From the cell containing the given text, extract its center point as [X, Y] coordinate. 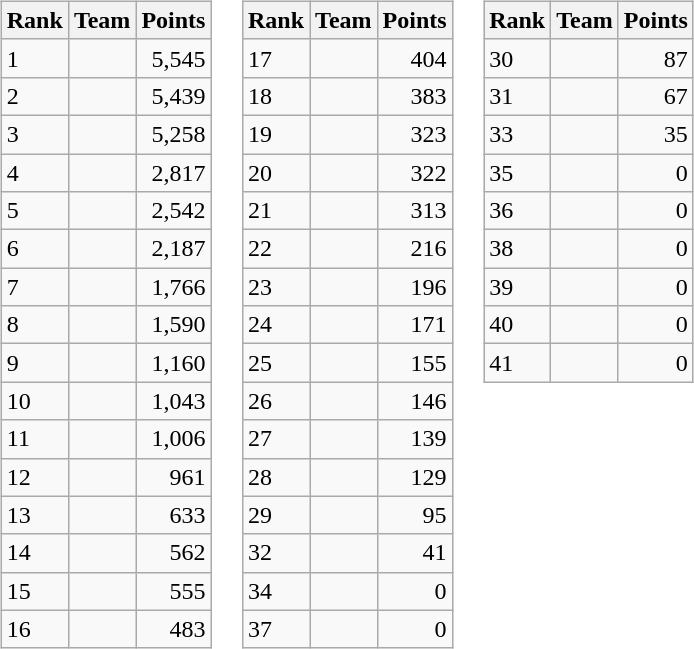
5 [34, 211]
1,006 [174, 439]
155 [414, 363]
9 [34, 363]
14 [34, 553]
39 [518, 287]
17 [276, 58]
2,542 [174, 211]
1,590 [174, 325]
8 [34, 325]
961 [174, 477]
28 [276, 477]
18 [276, 96]
32 [276, 553]
146 [414, 401]
313 [414, 211]
5,545 [174, 58]
404 [414, 58]
31 [518, 96]
26 [276, 401]
5,439 [174, 96]
27 [276, 439]
19 [276, 134]
633 [174, 515]
67 [656, 96]
25 [276, 363]
196 [414, 287]
11 [34, 439]
2,187 [174, 249]
10 [34, 401]
555 [174, 591]
322 [414, 173]
87 [656, 58]
95 [414, 515]
7 [34, 287]
34 [276, 591]
40 [518, 325]
21 [276, 211]
33 [518, 134]
15 [34, 591]
2 [34, 96]
30 [518, 58]
36 [518, 211]
2,817 [174, 173]
6 [34, 249]
23 [276, 287]
1,766 [174, 287]
139 [414, 439]
171 [414, 325]
13 [34, 515]
3 [34, 134]
562 [174, 553]
37 [276, 629]
323 [414, 134]
22 [276, 249]
1 [34, 58]
483 [174, 629]
1,160 [174, 363]
29 [276, 515]
383 [414, 96]
216 [414, 249]
4 [34, 173]
24 [276, 325]
1,043 [174, 401]
5,258 [174, 134]
16 [34, 629]
12 [34, 477]
20 [276, 173]
129 [414, 477]
38 [518, 249]
